Identify which cell holds the provided text, then report its [X, Y] central coordinate. 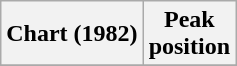
Chart (1982) [72, 34]
Peakposition [189, 34]
